Detect which cell encompasses the target text, then output its [X, Y] center coordinate. 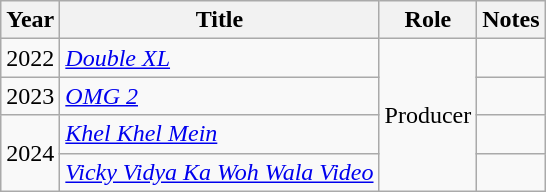
Title [220, 20]
Double XL [220, 58]
Producer [428, 115]
Notes [511, 20]
2022 [30, 58]
Khel Khel Mein [220, 134]
Year [30, 20]
2023 [30, 96]
Role [428, 20]
OMG 2 [220, 96]
2024 [30, 153]
Vicky Vidya Ka Woh Wala Video [220, 172]
